Output the [x, y] coordinate of the center of the cell containing the given text.  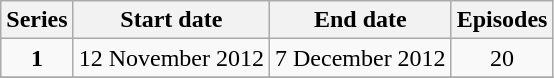
Start date [171, 20]
Episodes [502, 20]
12 November 2012 [171, 58]
7 December 2012 [360, 58]
End date [360, 20]
Series [37, 20]
1 [37, 58]
20 [502, 58]
